Find where the given text appears and provide that cell's center as (x, y) coordinate. 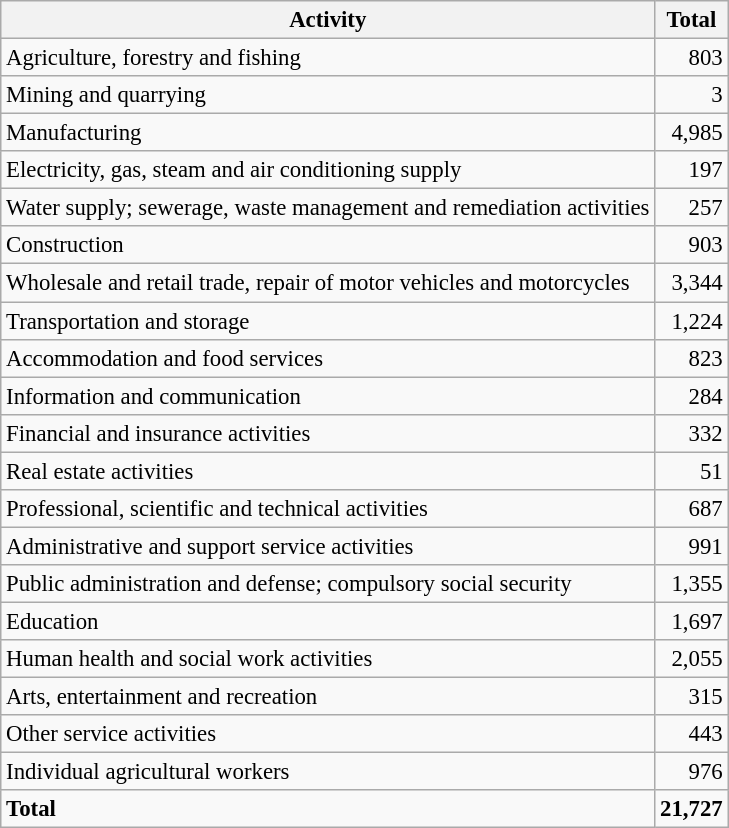
Human health and social work activities (328, 659)
Arts, entertainment and recreation (328, 697)
Mining and quarrying (328, 95)
Electricity, gas, steam and air conditioning supply (328, 170)
Manufacturing (328, 133)
197 (692, 170)
687 (692, 509)
21,727 (692, 809)
Other service activities (328, 734)
284 (692, 396)
Activity (328, 20)
Public administration and defense; compulsory social security (328, 584)
315 (692, 697)
3,344 (692, 283)
803 (692, 58)
1,224 (692, 321)
Administrative and support service activities (328, 546)
2,055 (692, 659)
Financial and insurance activities (328, 433)
Individual agricultural workers (328, 772)
3 (692, 95)
257 (692, 208)
Water supply; sewerage, waste management and remediation activities (328, 208)
Information and communication (328, 396)
991 (692, 546)
51 (692, 471)
903 (692, 245)
Agriculture, forestry and fishing (328, 58)
332 (692, 433)
443 (692, 734)
1,697 (692, 621)
Real estate activities (328, 471)
4,985 (692, 133)
Construction (328, 245)
976 (692, 772)
Professional, scientific and technical activities (328, 509)
Transportation and storage (328, 321)
823 (692, 358)
1,355 (692, 584)
Education (328, 621)
Wholesale and retail trade, repair of motor vehicles and motorcycles (328, 283)
Accommodation and food services (328, 358)
